Locate the cell with the specified text and output its [x, y] center coordinate. 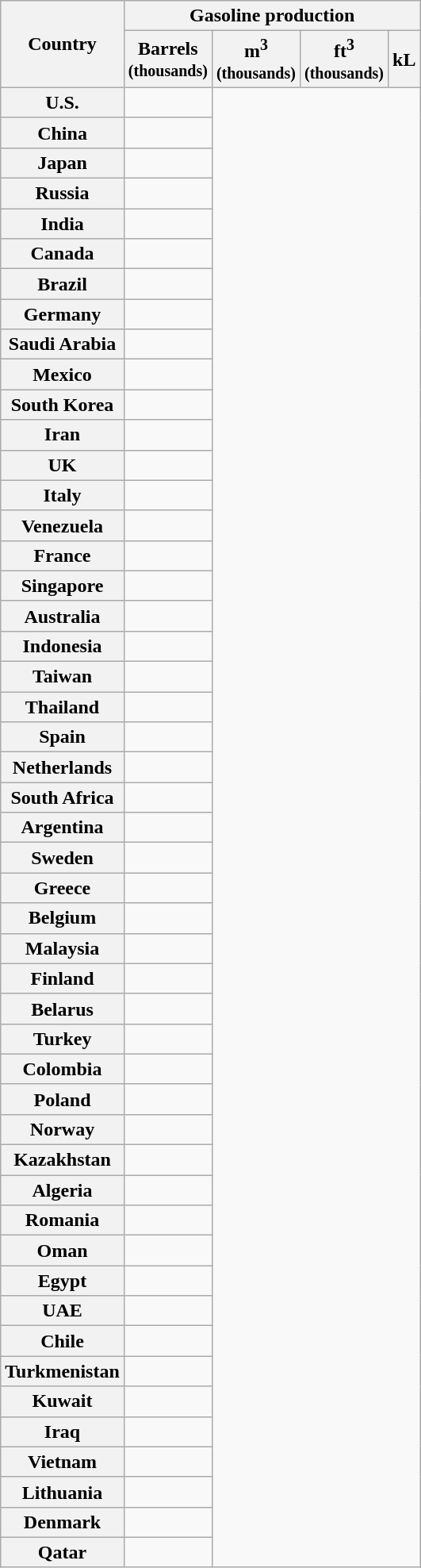
Turkey [63, 1039]
Chile [63, 1341]
Norway [63, 1129]
France [63, 555]
Singapore [63, 586]
Spain [63, 737]
Indonesia [63, 646]
Argentina [63, 828]
Qatar [63, 1552]
Romania [63, 1220]
Saudi Arabia [63, 344]
Poland [63, 1099]
Canada [63, 254]
ft3(thousands) [344, 60]
UAE [63, 1311]
Lithuania [63, 1492]
Colombia [63, 1069]
Venezuela [63, 525]
Taiwan [63, 677]
South Africa [63, 797]
Malaysia [63, 948]
Russia [63, 194]
Finland [63, 978]
South Korea [63, 405]
Belgium [63, 918]
China [63, 133]
Kuwait [63, 1401]
Barrels(thousands) [168, 60]
Gasoline production [272, 16]
Turkmenistan [63, 1371]
Oman [63, 1251]
kL [404, 60]
Mexico [63, 375]
Sweden [63, 858]
m3(thousands) [255, 60]
Kazakhstan [63, 1160]
Iran [63, 435]
Egypt [63, 1281]
Japan [63, 163]
Algeria [63, 1190]
Greece [63, 888]
U.S. [63, 102]
UK [63, 465]
Thailand [63, 707]
Belarus [63, 1009]
Brazil [63, 284]
Country [63, 44]
Iraq [63, 1432]
Denmark [63, 1522]
Australia [63, 616]
India [63, 224]
Netherlands [63, 767]
Germany [63, 314]
Vietnam [63, 1462]
Italy [63, 495]
